Capture the cell that displays the provided text and extract its [X, Y] central coordinate. 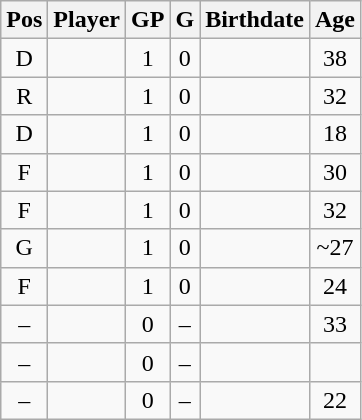
Birthdate [255, 20]
R [24, 96]
22 [334, 400]
33 [334, 324]
30 [334, 172]
~27 [334, 248]
Player [87, 20]
GP [148, 20]
38 [334, 58]
18 [334, 134]
Pos [24, 20]
24 [334, 286]
Age [334, 20]
